Return [X, Y] of the center of cell containing provided text 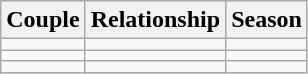
Season [267, 20]
Relationship [155, 20]
Couple [43, 20]
